Detect which cell encompasses the target text, then output its [x, y] center coordinate. 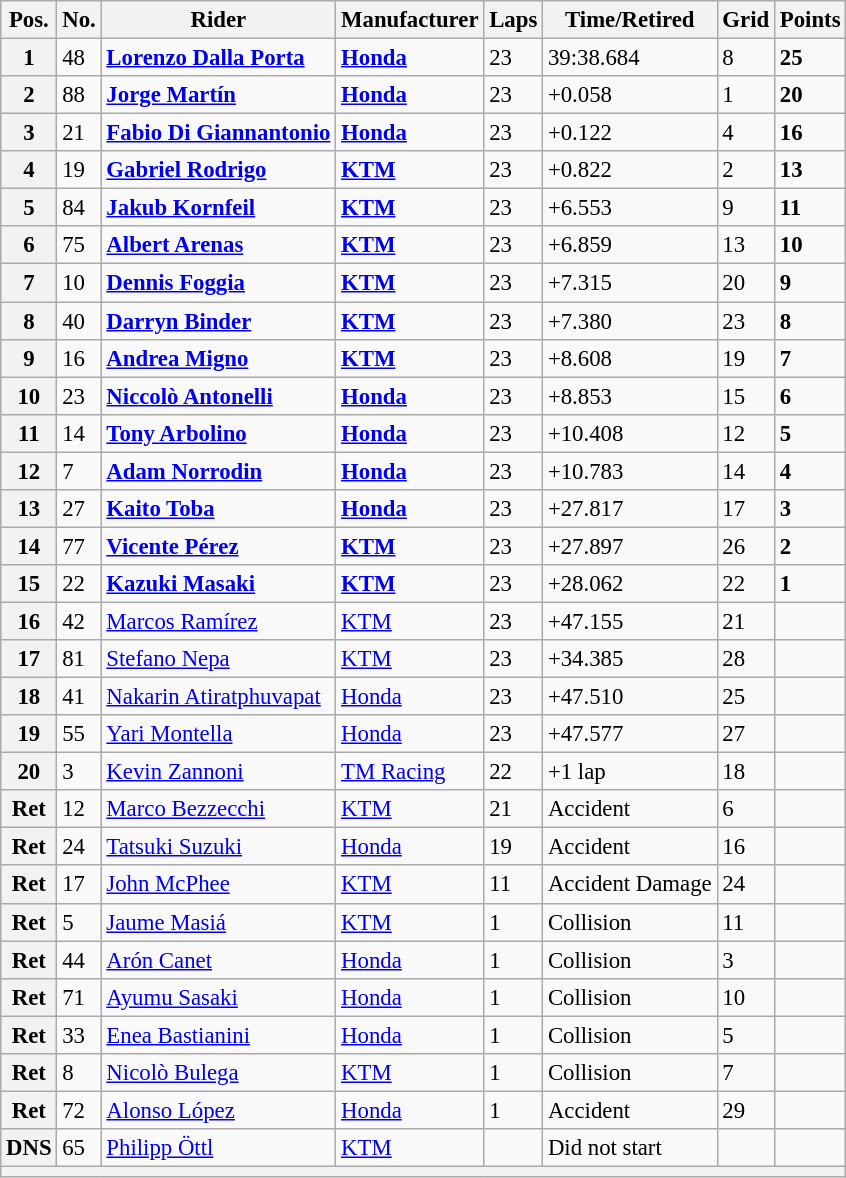
Jaume Masiá [218, 922]
Laps [514, 20]
Arón Canet [218, 960]
+47.510 [630, 697]
Yari Montella [218, 734]
+7.380 [630, 321]
+8.608 [630, 358]
+34.385 [630, 659]
Gabriel Rodrigo [218, 170]
Rider [218, 20]
72 [79, 1110]
Niccolò Antonelli [218, 396]
Philipp Öttl [218, 1148]
55 [79, 734]
+8.853 [630, 396]
No. [79, 20]
+0.058 [630, 95]
Vicente Pérez [218, 546]
Grid [746, 20]
44 [79, 960]
65 [79, 1148]
Tony Arbolino [218, 433]
84 [79, 208]
+10.408 [630, 433]
Jakub Kornfeil [218, 208]
+0.122 [630, 133]
Manufacturer [410, 20]
Enea Bastianini [218, 1035]
Kaito Toba [218, 509]
Fabio Di Giannantonio [218, 133]
26 [746, 546]
Dennis Foggia [218, 283]
Tatsuki Suzuki [218, 847]
Points [810, 20]
+27.817 [630, 509]
+7.315 [630, 283]
71 [79, 997]
33 [79, 1035]
Nakarin Atiratphuvapat [218, 697]
Marco Bezzecchi [218, 809]
+10.783 [630, 471]
Stefano Nepa [218, 659]
Adam Norrodin [218, 471]
Did not start [630, 1148]
Albert Arenas [218, 245]
81 [79, 659]
88 [79, 95]
Lorenzo Dalla Porta [218, 58]
John McPhee [218, 885]
Accident Damage [630, 885]
+0.822 [630, 170]
Jorge Martín [218, 95]
Time/Retired [630, 20]
+47.155 [630, 621]
40 [79, 321]
Nicolò Bulega [218, 1073]
Kevin Zannoni [218, 772]
TM Racing [410, 772]
Pos. [29, 20]
+6.553 [630, 208]
Kazuki Masaki [218, 584]
+27.897 [630, 546]
Ayumu Sasaki [218, 997]
48 [79, 58]
+47.577 [630, 734]
Darryn Binder [218, 321]
28 [746, 659]
77 [79, 546]
39:38.684 [630, 58]
29 [746, 1110]
+1 lap [630, 772]
Alonso López [218, 1110]
+6.859 [630, 245]
Andrea Migno [218, 358]
42 [79, 621]
+28.062 [630, 584]
DNS [29, 1148]
75 [79, 245]
41 [79, 697]
Marcos Ramírez [218, 621]
